From the cell containing the given text, extract its center point as (X, Y) coordinate. 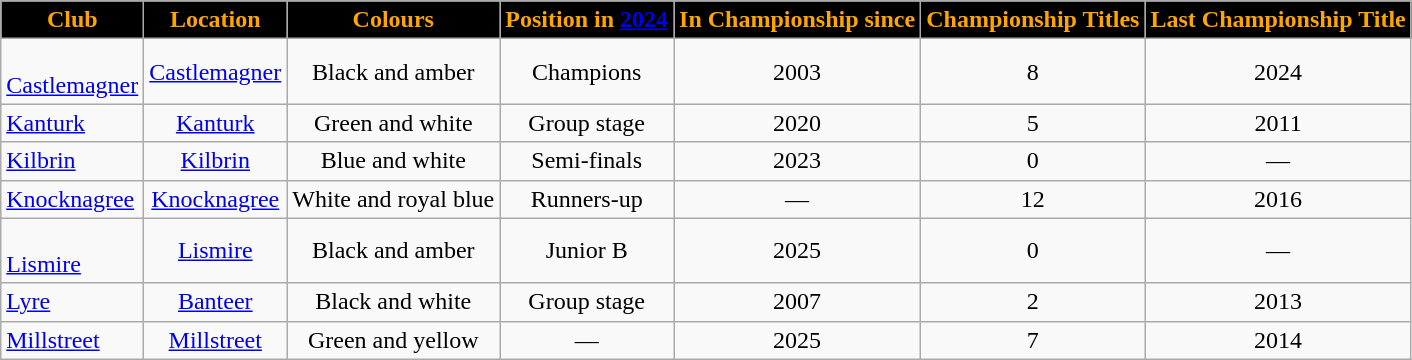
Semi-finals (587, 161)
Position in 2024 (587, 20)
2007 (798, 302)
Lyre (72, 302)
2011 (1278, 123)
Championship Titles (1033, 20)
2016 (1278, 199)
5 (1033, 123)
Junior B (587, 250)
2014 (1278, 340)
2 (1033, 302)
12 (1033, 199)
8 (1033, 72)
7 (1033, 340)
Champions (587, 72)
Colours (394, 20)
Location (216, 20)
In Championship since (798, 20)
White and royal blue (394, 199)
2003 (798, 72)
Club (72, 20)
Banteer (216, 302)
2024 (1278, 72)
Green and yellow (394, 340)
Runners-up (587, 199)
Black and white (394, 302)
2023 (798, 161)
Green and white (394, 123)
2020 (798, 123)
Last Championship Title (1278, 20)
2013 (1278, 302)
Blue and white (394, 161)
